Identify which cell holds the provided text, then report its (x, y) central coordinate. 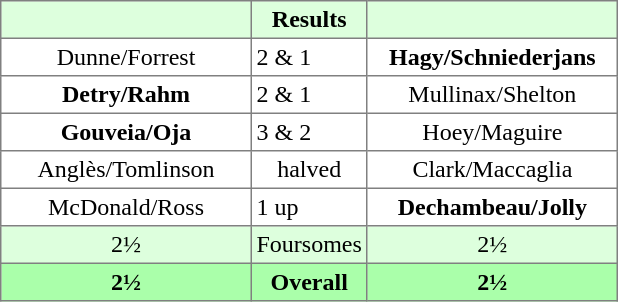
halved (309, 170)
Hagy/Schniederjans (492, 57)
Clark/Maccaglia (492, 170)
Results (309, 20)
Dunne/Forrest (126, 57)
Anglès/Tomlinson (126, 170)
Gouveia/Oja (126, 132)
Hoey/Maguire (492, 132)
Detry/Rahm (126, 95)
Dechambeau/Jolly (492, 207)
Overall (309, 282)
Mullinax/Shelton (492, 95)
Foursomes (309, 245)
3 & 2 (309, 132)
1 up (309, 207)
McDonald/Ross (126, 207)
